Detect which cell encompasses the target text, then output its [X, Y] center coordinate. 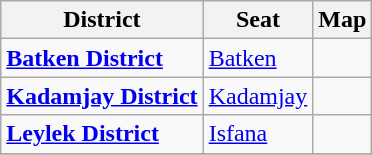
Batken District [102, 58]
Kadamjay District [102, 96]
District [102, 20]
Seat [258, 20]
Leylek District [102, 134]
Isfana [258, 134]
Kadamjay [258, 96]
Batken [258, 58]
Map [342, 20]
